Capture the cell that displays the provided text and extract its (x, y) central coordinate. 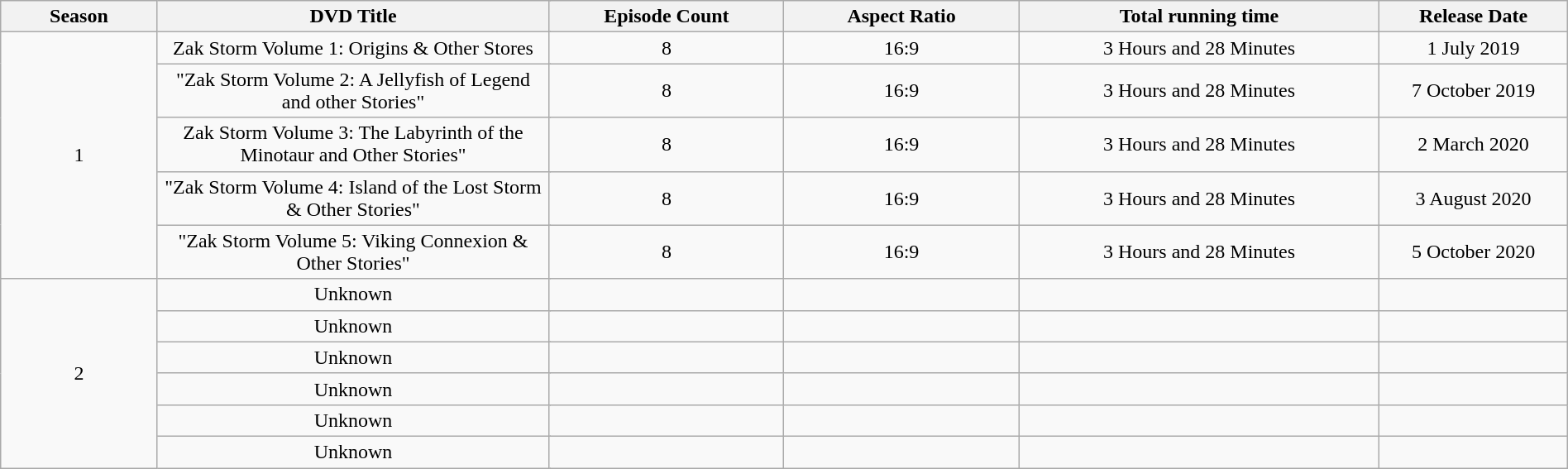
Season (79, 17)
Zak Storm Volume 3: The Labyrinth of the Minotaur and Other Stories" (353, 144)
Total running time (1199, 17)
1 (79, 156)
Episode Count (667, 17)
"Zak Storm Volume 5: Viking Connexion & Other Stories" (353, 251)
2 March 2020 (1474, 144)
7 October 2019 (1474, 91)
5 October 2020 (1474, 251)
Aspect Ratio (901, 17)
1 July 2019 (1474, 48)
Release Date (1474, 17)
2 (79, 373)
"Zak Storm Volume 4: Island of the Lost Storm & Other Stories" (353, 199)
"Zak Storm Volume 2: A Jellyfish of Legend and other Stories" (353, 91)
Zak Storm Volume 1: Origins & Other Stores (353, 48)
DVD Title (353, 17)
3 August 2020 (1474, 199)
